For the text-containing cell, return its midpoint in [X, Y] coordinate format. 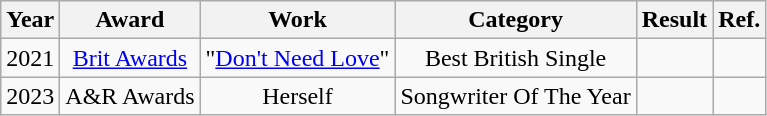
Herself [298, 96]
A&R Awards [130, 96]
Category [516, 20]
Year [30, 20]
Brit Awards [130, 58]
2023 [30, 96]
Result [674, 20]
Songwriter Of The Year [516, 96]
Award [130, 20]
Ref. [740, 20]
Best British Single [516, 58]
Work [298, 20]
2021 [30, 58]
"Don't Need Love" [298, 58]
